Pinpoint the cell where the given text exists, returning its (X, Y) midpoint coordinate. 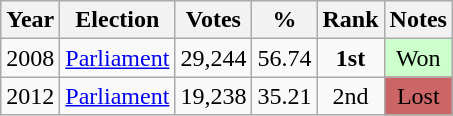
29,244 (214, 58)
Votes (214, 20)
Year (30, 20)
35.21 (284, 96)
% (284, 20)
2nd (350, 96)
1st (350, 58)
2012 (30, 96)
56.74 (284, 58)
Notes (418, 20)
2008 (30, 58)
Lost (418, 96)
Election (118, 20)
Won (418, 58)
Rank (350, 20)
19,238 (214, 96)
